Output the [X, Y] coordinate of the center of the cell containing the given text.  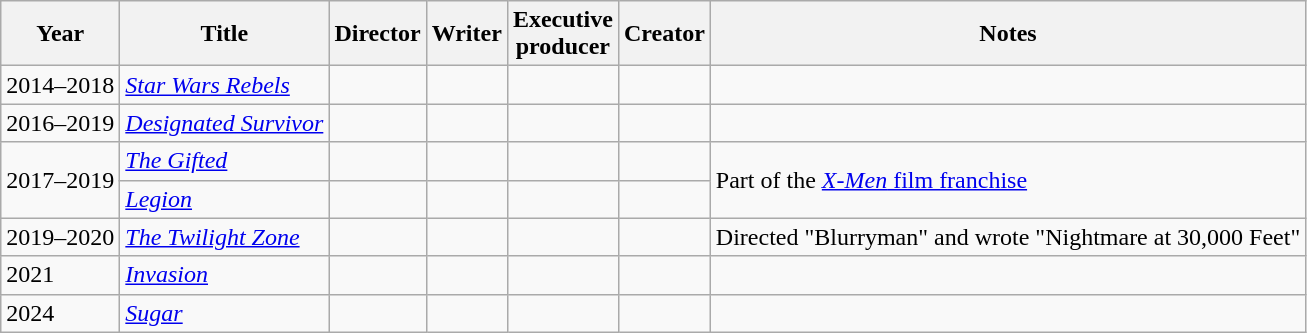
The Twilight Zone [224, 237]
Title [224, 34]
Writer [466, 34]
2021 [60, 275]
Executiveproducer [562, 34]
Year [60, 34]
The Gifted [224, 161]
Legion [224, 199]
Part of the X-Men film franchise [1008, 180]
Designated Survivor [224, 123]
Creator [664, 34]
Director [378, 34]
Star Wars Rebels [224, 85]
Sugar [224, 313]
2017–2019 [60, 180]
Notes [1008, 34]
Directed "Blurryman" and wrote "Nightmare at 30,000 Feet" [1008, 237]
2019–2020 [60, 237]
Invasion [224, 275]
2024 [60, 313]
2016–2019 [60, 123]
2014–2018 [60, 85]
